Detect which cell encompasses the target text, then output its (X, Y) center coordinate. 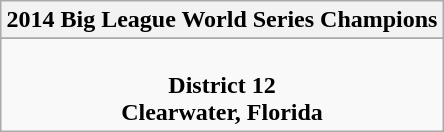
2014 Big League World Series Champions (222, 20)
District 12 Clearwater, Florida (222, 85)
